Search for the cell housing the specified text and yield its (X, Y) center coordinate. 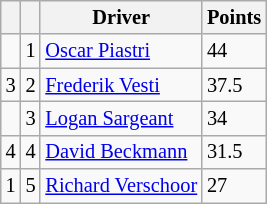
Oscar Piastri (121, 51)
Driver (121, 17)
Points (234, 17)
David Beckmann (121, 152)
Frederik Vesti (121, 85)
Logan Sargeant (121, 118)
34 (234, 118)
Richard Verschoor (121, 186)
27 (234, 186)
5 (31, 186)
2 (31, 85)
37.5 (234, 85)
44 (234, 51)
31.5 (234, 152)
